Find where the given text appears and provide that cell's center as (x, y) coordinate. 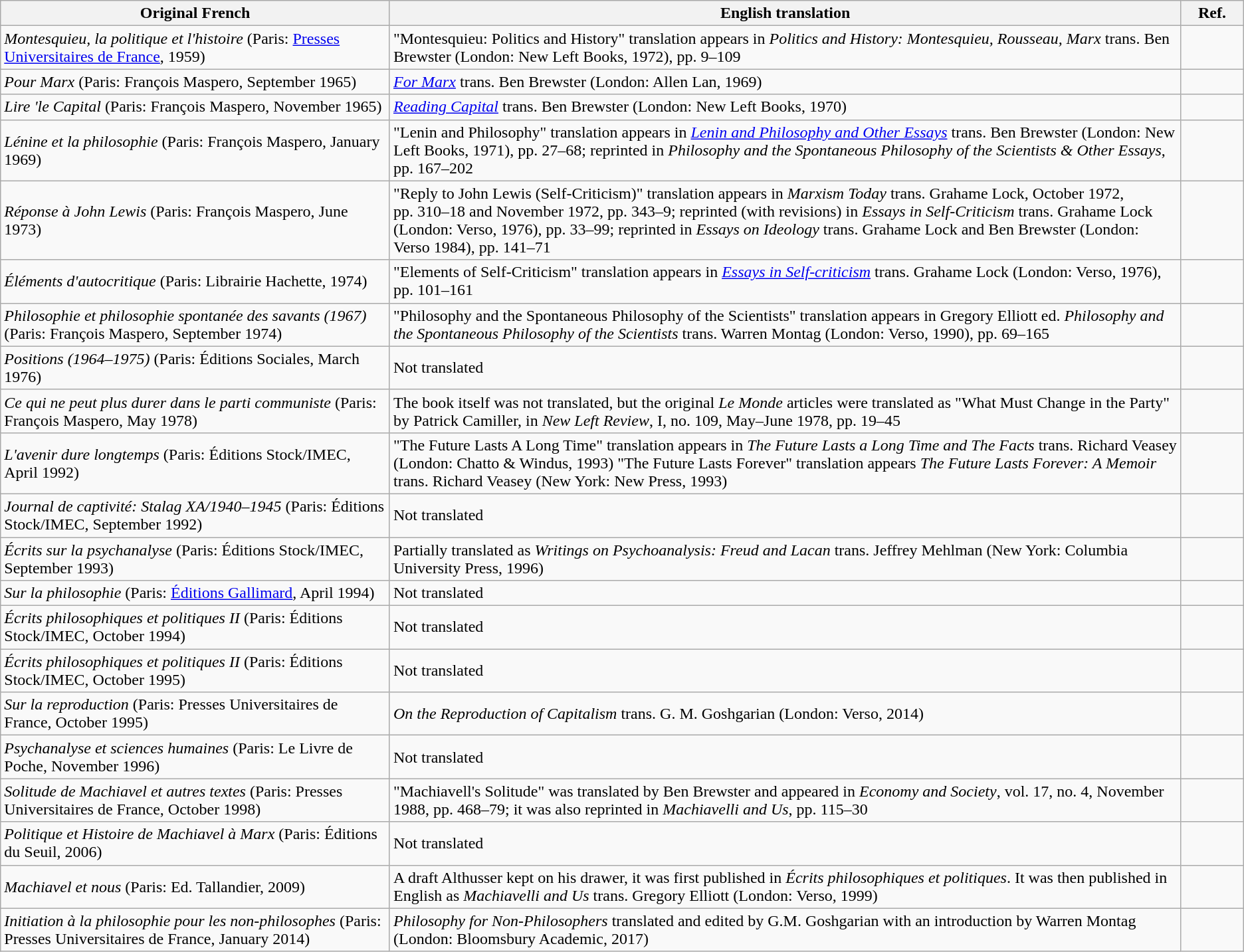
Psychanalyse et sciences humaines (Paris: Le Livre de Poche, November 1996) (195, 757)
On the Reproduction of Capitalism trans. G. M. Goshgarian (London: Verso, 2014) (785, 714)
Lénine et la philosophie (Paris: François Maspero, January 1969) (195, 150)
English translation (785, 13)
Sur la reproduction (Paris: Presses Universitaires de France, October 1995) (195, 714)
"Elements of Self-Criticism" translation appears in Essays in Self-criticism trans. Grahame Lock (London: Verso, 1976), pp. 101–161 (785, 282)
Écrits philosophiques et politiques II (Paris: Éditions Stock/IMEC, October 1995) (195, 671)
Réponse à John Lewis (Paris: François Maspero, June 1973) (195, 221)
Pour Marx (Paris: François Maspero, September 1965) (195, 82)
Philosophy for Non-Philosophers translated and edited by G.M. Goshgarian with an introduction by Warren Montag (London: Bloomsbury Academic, 2017) (785, 930)
Initiation à la philosophie pour les non-philosophes (Paris: Presses Universitaires de France, January 2014) (195, 930)
Philosophie et philosophie spontanée des savants (1967) (Paris: François Maspero, September 1974) (195, 324)
Lire 'le Capital (Paris: François Maspero, November 1965) (195, 107)
Montesquieu, la politique et l'histoire (Paris: Presses Universitaires de France, 1959) (195, 48)
For Marx trans. Ben Brewster (London: Allen Lan, 1969) (785, 82)
Reading Capital trans. Ben Brewster (London: New Left Books, 1970) (785, 107)
L'avenir dure longtemps (Paris: Éditions Stock/IMEC, April 1992) (195, 463)
Écrits sur la psychanalyse (Paris: Éditions Stock/IMEC, September 1993) (195, 558)
Positions (1964–1975) (Paris: Éditions Sociales, March 1976) (195, 368)
Politique et Histoire de Machiavel à Marx (Paris: Éditions du Seuil, 2006) (195, 844)
Partially translated as Writings on Psychoanalysis: Freud and Lacan trans. Jeffrey Mehlman (New York: Columbia University Press, 1996) (785, 558)
Éléments d'autocritique (Paris: Librairie Hachette, 1974) (195, 282)
Ce qui ne peut plus durer dans le parti communiste (Paris: François Maspero, May 1978) (195, 411)
Ref. (1212, 13)
Machiavel et nous (Paris: Ed. Tallandier, 2009) (195, 886)
Journal de captivité: Stalag XA/1940–1945 (Paris: Éditions Stock/IMEC, September 1992) (195, 516)
Sur la philosophie (Paris: Éditions Gallimard, April 1994) (195, 593)
Original French (195, 13)
Solitude de Machiavel et autres textes (Paris: Presses Universitaires de France, October 1998) (195, 800)
Écrits philosophiques et politiques II (Paris: Éditions Stock/IMEC, October 1994) (195, 627)
